Determine the [x, y] coordinate at the center of the cell enclosing the given text.  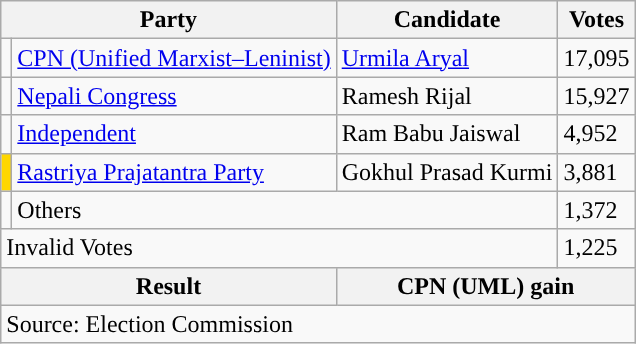
Nepali Congress [174, 96]
3,881 [596, 172]
Independent [174, 134]
Ramesh Rijal [447, 96]
Others [285, 210]
Urmila Aryal [447, 58]
1,372 [596, 210]
Rastriya Prajatantra Party [174, 172]
CPN (UML) gain [486, 286]
4,952 [596, 134]
1,225 [596, 248]
Party [168, 20]
Gokhul Prasad Kurmi [447, 172]
Candidate [447, 20]
15,927 [596, 96]
CPN (Unified Marxist–Leninist) [174, 58]
Result [168, 286]
Invalid Votes [280, 248]
Source: Election Commission [318, 324]
Ram Babu Jaiswal [447, 134]
17,095 [596, 58]
Votes [596, 20]
